Return [X, Y] of the center of cell containing provided text 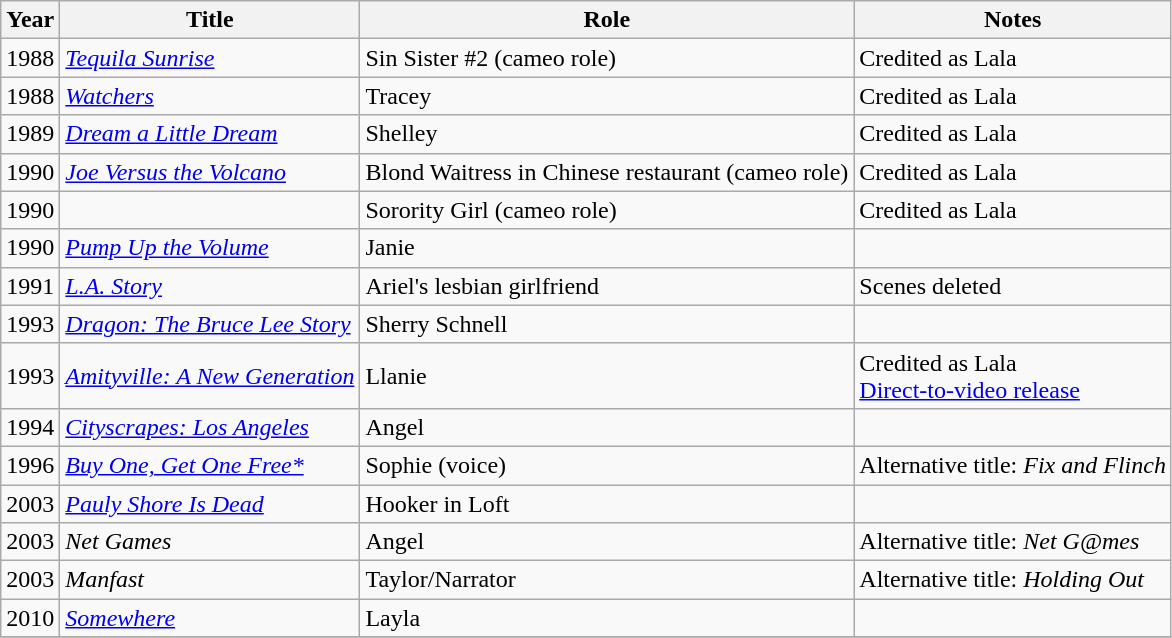
Manfast [210, 580]
Dragon: The Bruce Lee Story [210, 324]
Title [210, 20]
1989 [30, 134]
Layla [607, 618]
Scenes deleted [1013, 286]
Watchers [210, 96]
1994 [30, 427]
Blond Waitress in Chinese restaurant (cameo role) [607, 172]
Credited as LalaDirect-to-video release [1013, 376]
1991 [30, 286]
Alternative title: Fix and Flinch [1013, 465]
1996 [30, 465]
Pauly Shore Is Dead [210, 503]
Sophie (voice) [607, 465]
Dream a Little Dream [210, 134]
Cityscrapes: Los Angeles [210, 427]
Taylor/Narrator [607, 580]
Pump Up the Volume [210, 248]
Llanie [607, 376]
Year [30, 20]
Shelley [607, 134]
Somewhere [210, 618]
Net Games [210, 542]
Tracey [607, 96]
Notes [1013, 20]
Janie [607, 248]
Joe Versus the Volcano [210, 172]
L.A. Story [210, 286]
2010 [30, 618]
Amityville: A New Generation [210, 376]
Tequila Sunrise [210, 58]
Role [607, 20]
Alternative title: Net G@mes [1013, 542]
Ariel's lesbian girlfriend [607, 286]
Hooker in Loft [607, 503]
Alternative title: Holding Out [1013, 580]
Sin Sister #2 (cameo role) [607, 58]
Sherry Schnell [607, 324]
Buy One, Get One Free* [210, 465]
Sorority Girl (cameo role) [607, 210]
